Locate the cell with the specified text and output its [X, Y] center coordinate. 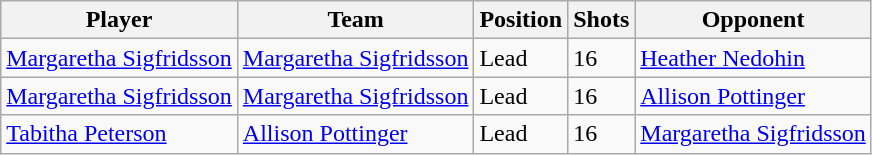
Player [120, 20]
Shots [602, 20]
Opponent [754, 20]
Position [521, 20]
Heather Nedohin [754, 58]
Team [356, 20]
Tabitha Peterson [120, 134]
